Identify which cell holds the provided text, then report its [X, Y] central coordinate. 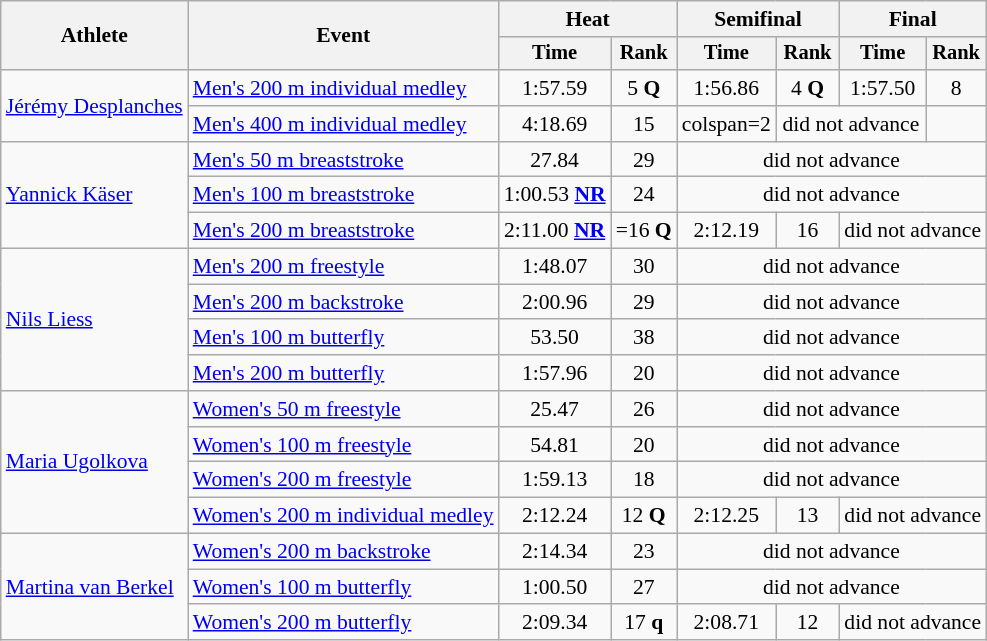
2:12.25 [726, 516]
Men's 100 m breaststroke [344, 195]
Jérémy Desplanches [94, 106]
54.81 [555, 445]
2:14.34 [555, 552]
1:56.86 [726, 88]
2:00.96 [555, 302]
Yannick Käser [94, 196]
Men's 50 m breaststroke [344, 160]
Men's 200 m breaststroke [344, 231]
Athlete [94, 36]
30 [644, 267]
Men's 200 m individual medley [344, 88]
17 q [644, 623]
Heat [588, 19]
4:18.69 [555, 124]
Men's 200 m butterfly [344, 373]
Women's 50 m freestyle [344, 409]
=16 Q [644, 231]
1:57.96 [555, 373]
Women's 200 m individual medley [344, 516]
Men's 100 m butterfly [344, 338]
27 [644, 587]
38 [644, 338]
Martina van Berkel [94, 588]
12 Q [644, 516]
1:00.53 NR [555, 195]
Women's 200 m backstroke [344, 552]
8 [956, 88]
Women's 200 m freestyle [344, 480]
Final [912, 19]
53.50 [555, 338]
1:48.07 [555, 267]
4 Q [808, 88]
Women's 200 m butterfly [344, 623]
Event [344, 36]
1:00.50 [555, 587]
Men's 400 m individual medley [344, 124]
2:12.19 [726, 231]
2:11.00 NR [555, 231]
15 [644, 124]
Nils Liess [94, 320]
27.84 [555, 160]
2:12.24 [555, 516]
1:59.13 [555, 480]
Semifinal [758, 19]
12 [808, 623]
5 Q [644, 88]
26 [644, 409]
Women's 100 m butterfly [344, 587]
2:08.71 [726, 623]
Maria Ugolkova [94, 462]
13 [808, 516]
Women's 100 m freestyle [344, 445]
1:57.50 [882, 88]
2:09.34 [555, 623]
25.47 [555, 409]
24 [644, 195]
colspan=2 [726, 124]
1:57.59 [555, 88]
23 [644, 552]
Men's 200 m backstroke [344, 302]
16 [808, 231]
18 [644, 480]
Men's 200 m freestyle [344, 267]
